Return the (X, Y) coordinate for the center point of the cell that contains the specified text.  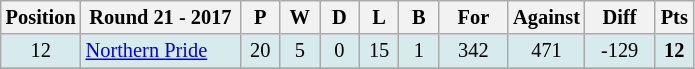
L (379, 17)
0 (340, 51)
Pts (674, 17)
15 (379, 51)
B (419, 17)
Round 21 - 2017 (161, 17)
471 (546, 51)
For (474, 17)
-129 (620, 51)
P (260, 17)
D (340, 17)
342 (474, 51)
1 (419, 51)
Diff (620, 17)
Position (41, 17)
Against (546, 17)
Northern Pride (161, 51)
W (300, 17)
5 (300, 51)
20 (260, 51)
